Locate the cell with the specified text and output its (x, y) center coordinate. 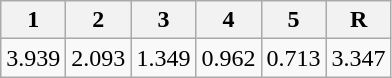
3.939 (34, 58)
2 (98, 20)
0.962 (228, 58)
1 (34, 20)
0.713 (294, 58)
1.349 (164, 58)
2.093 (98, 58)
4 (228, 20)
3.347 (358, 58)
R (358, 20)
5 (294, 20)
3 (164, 20)
